Scan for the cell matching the given text and deliver its [x, y] coordinate at center. 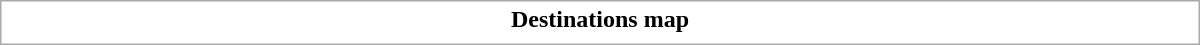
Destinations map [600, 19]
